Detect which cell encompasses the target text, then output its (X, Y) center coordinate. 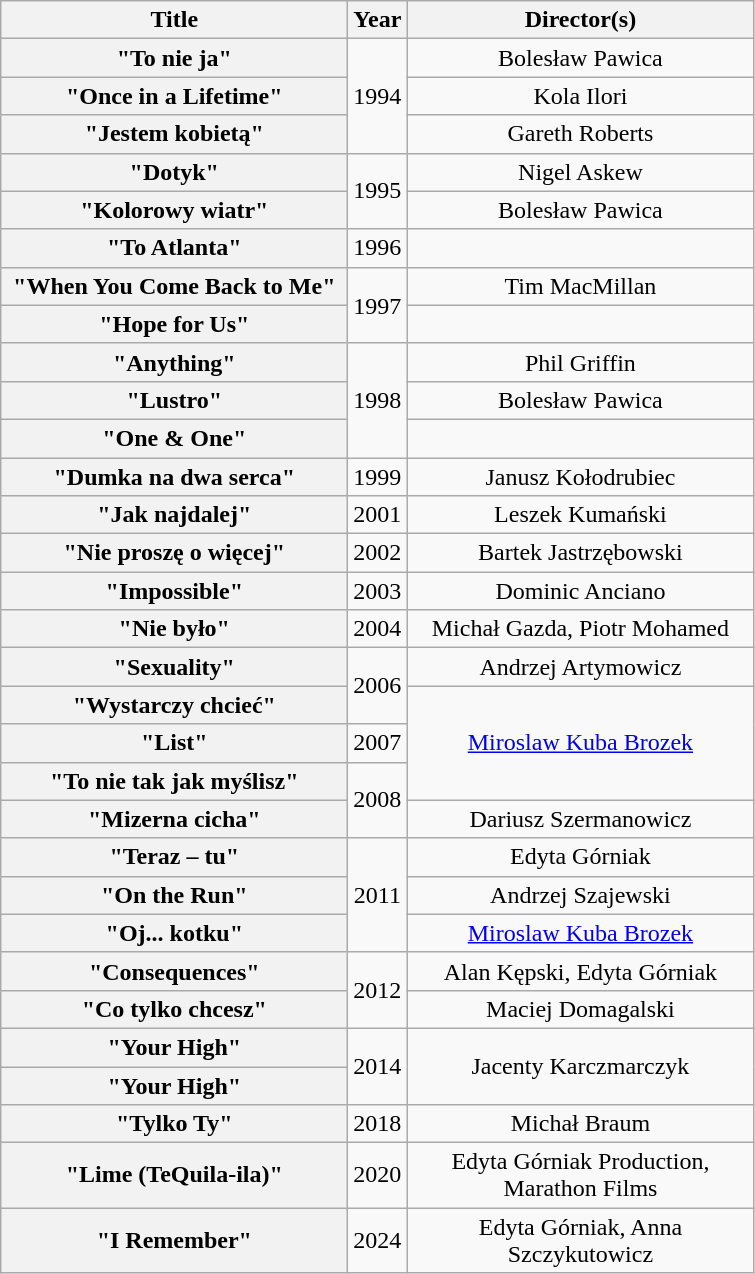
"Wystarczy chcieć" (174, 705)
"Nie było" (174, 629)
2011 (378, 895)
Dominic Anciano (580, 591)
2020 (378, 1176)
Director(s) (580, 20)
1997 (378, 305)
2018 (378, 1124)
"Dotyk" (174, 172)
"Jestem kobietą" (174, 134)
1995 (378, 191)
"Jak najdalej" (174, 515)
"Impossible" (174, 591)
"Oj... kotku" (174, 933)
"On the Run" (174, 895)
1996 (378, 248)
2007 (378, 743)
Leszek Kumański (580, 515)
"Nie proszę o więcej" (174, 553)
"Teraz – tu" (174, 857)
"One & One" (174, 438)
1994 (378, 96)
"To Atlanta" (174, 248)
2004 (378, 629)
"Consequences" (174, 971)
Kola Ilori (580, 96)
Janusz Kołodrubiec (580, 477)
2008 (378, 800)
2006 (378, 686)
"List" (174, 743)
Michał Gazda, Piotr Mohamed (580, 629)
"Dumka na dwa serca" (174, 477)
Jacenty Karczmarczyk (580, 1066)
"Mizerna cicha" (174, 819)
"Lime (TeQuila-ila)" (174, 1176)
"Hope for Us" (174, 324)
Bartek Jastrzębowski (580, 553)
Maciej Domagalski (580, 1009)
Edyta Górniak Production, Marathon Films (580, 1176)
"Tylko Ty" (174, 1124)
Alan Kępski, Edyta Górniak (580, 971)
Nigel Askew (580, 172)
2003 (378, 591)
Phil Griffin (580, 362)
Michał Braum (580, 1124)
1998 (378, 400)
Andrzej Szajewski (580, 895)
2001 (378, 515)
"I Remember" (174, 1240)
"Kolorowy wiatr" (174, 210)
2002 (378, 553)
"Once in a Lifetime" (174, 96)
2014 (378, 1066)
"Anything" (174, 362)
Dariusz Szermanowicz (580, 819)
1999 (378, 477)
Gareth Roberts (580, 134)
"Sexuality" (174, 667)
Andrzej Artymowicz (580, 667)
"To nie ja" (174, 58)
Edyta Górniak (580, 857)
2012 (378, 990)
Year (378, 20)
2024 (378, 1240)
Tim MacMillan (580, 286)
"To nie tak jak myślisz" (174, 781)
"Lustro" (174, 400)
"When You Come Back to Me" (174, 286)
Edyta Górniak, Anna Szczykutowicz (580, 1240)
Title (174, 20)
"Co tylko chcesz" (174, 1009)
